Scan for the cell matching the given text and deliver its [X, Y] coordinate at center. 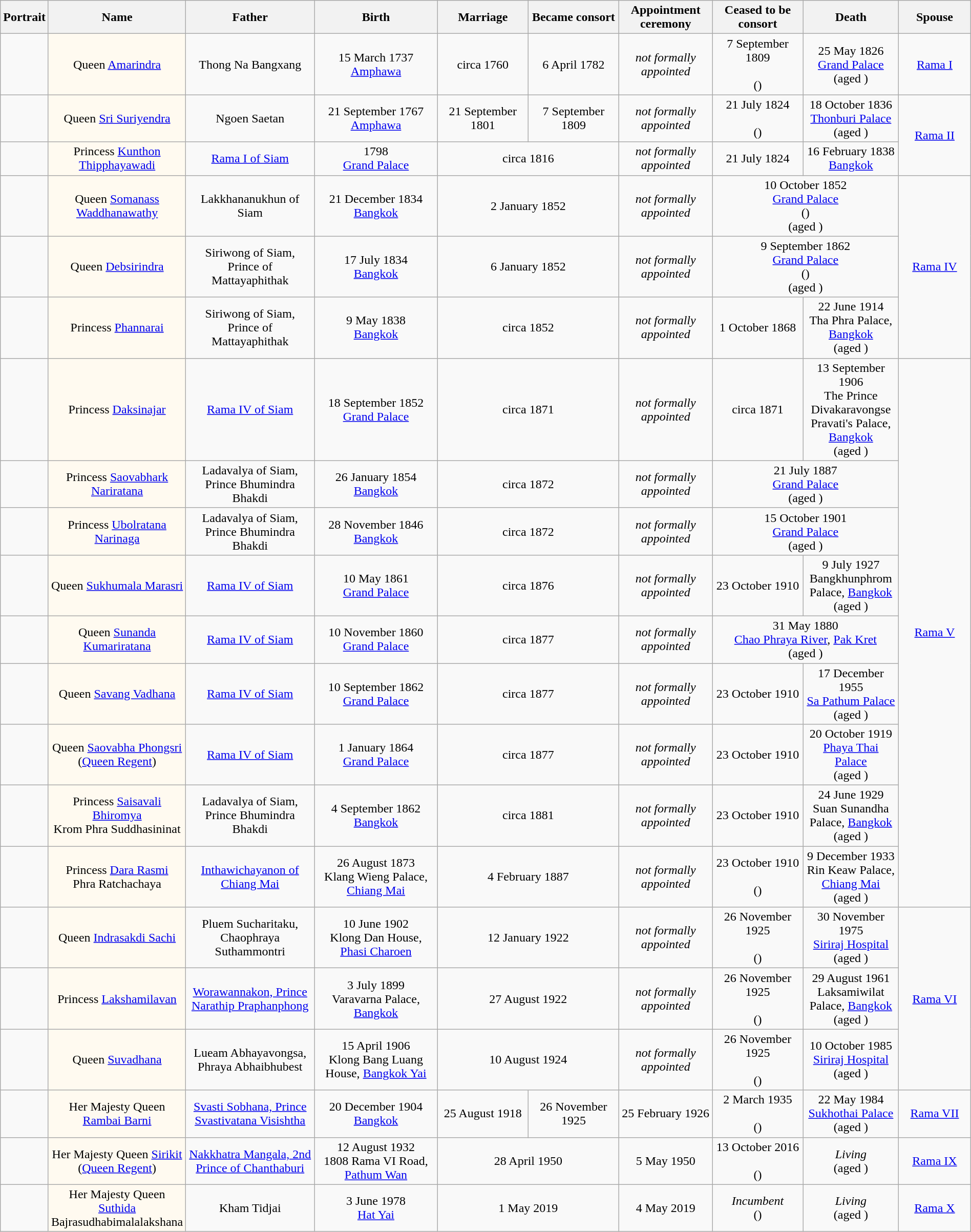
Princess Dara RasmiPhra Ratchachaya [117, 877]
circa 1876 [528, 585]
circa 1760 [482, 65]
Princess Saisavali BhiromyaKrom Phra Suddhasininat [117, 816]
9 July 1927Bangkhunphrom Palace, Bangkok(aged ) [851, 585]
7 September 1809 [574, 118]
Ngoen Saetan [250, 118]
10 May 1861Grand Palace [376, 585]
Her Majesty Queen Rambai Barni [117, 1114]
2 March 1935() [758, 1114]
4 February 1887 [528, 877]
Queen Sukhumala Marasri [117, 585]
Her Majesty Queen Sirikit(Queen Regent) [117, 1161]
Rama I of Siam [250, 159]
26 January 1854Bangkok [376, 484]
1 January 1864Grand Palace [376, 755]
10 November 1860Grand Palace [376, 639]
Queen Debsirindra [117, 266]
Princess Kunthon Thipphayawadi [117, 159]
Rama IX [935, 1161]
13 September 1906The Prince Divakaravongse Pravati's Palace, Bangkok(aged ) [851, 409]
Nakkhatra Mangala, 2nd Prince of Chanthaburi [250, 1161]
7 September 1809() [758, 65]
10 September 1862Grand Palace [376, 694]
Rama I [935, 65]
25 May 1826Grand Palace(aged ) [851, 65]
Portrait [25, 17]
Rama X [935, 1208]
30 November 1975Siriraj Hospital(aged ) [851, 937]
21 July 1824 [758, 159]
24 June 1929Suan Sunandha Palace, Bangkok(aged ) [851, 816]
1 October 1868 [758, 328]
21 July 1824() [758, 118]
4 May 2019 [666, 1208]
circa 1816 [528, 159]
Marriage [482, 17]
circa 1881 [528, 816]
10 October 1985Siriraj Hospital(aged ) [851, 1059]
Rama IV [935, 266]
21 September 1801 [482, 118]
10 August 1924 [528, 1059]
Princess Saovabhark Nariratana [117, 484]
9 May 1838Bangkok [376, 328]
Queen Saovabha Phongsri(Queen Regent) [117, 755]
4 September 1862Bangkok [376, 816]
20 October 1919Phaya Thai Palace(aged ) [851, 755]
Worawannakon, Prince Narathip Praphanphong [250, 999]
3 June 1978Hat Yai [376, 1208]
Rama II [935, 135]
28 April 1950 [528, 1161]
20 December 1904Bangkok [376, 1114]
21 September 1767Amphawa [376, 118]
12 January 1922 [528, 937]
Queen Sri Suriyendra [117, 118]
27 August 1922 [528, 999]
21 December 1834Bangkok [376, 206]
9 September 1862Grand Palace()(aged ) [806, 266]
25 August 1918 [482, 1114]
Lueam Abhayavongsa, Phraya Abhaibhubest [250, 1059]
18 October 1836Thonburi Palace(aged ) [851, 118]
Father [250, 17]
26 November 1925 [574, 1114]
17 December 1955Sa Pathum Palace(aged ) [851, 694]
Queen Amarindra [117, 65]
23 October 1910() [758, 877]
Birth [376, 17]
29 August 1961Laksamiwilat Palace, Bangkok(aged ) [851, 999]
2 January 1852 [528, 206]
Appointment ceremony [666, 17]
3 July 1899Varavarna Palace, Bangkok [376, 999]
Her Majesty Queen Suthida Bajrasudhabimalalakshana [117, 1208]
10 June 1902Klong Dan House, Phasi Charoen [376, 937]
21 July 1887Grand Palace(aged ) [806, 484]
Spouse [935, 17]
15 October 1901Grand Palace(aged ) [806, 531]
26 August 1873Klang Wieng Palace, Chiang Mai [376, 877]
Death [851, 17]
28 November 1846Bangkok [376, 531]
Svasti Sobhana, Prince Svastivatana Visishtha [250, 1114]
Queen Somanass Waddhanawathy [117, 206]
Rama VI [935, 999]
1798Grand Palace [376, 159]
Rama V [935, 633]
6 January 1852 [528, 266]
16 February 1838Bangkok [851, 159]
18 September 1852Grand Palace [376, 409]
9 December 1933Rin Keaw Palace, Chiang Mai(aged ) [851, 877]
15 April 1906Klong Bang Luang House, Bangkok Yai [376, 1059]
Inthawichayanon of Chiang Mai [250, 877]
25 February 1926 [666, 1114]
Became consort [574, 17]
Rama VII [935, 1114]
10 October 1852Grand Palace()(aged ) [806, 206]
Queen Indrasakdi Sachi [117, 937]
Princess Lakshamilavan [117, 999]
Kham Tidjai [250, 1208]
Queen Suvadhana [117, 1059]
Queen Sunanda Kumariratana [117, 639]
31 May 1880Chao Phraya River, Pak Kret(aged ) [806, 639]
Name [117, 17]
13 October 2016() [758, 1161]
Ceased to be consort [758, 17]
5 May 1950 [666, 1161]
12 August 19321808 Rama VI Road, Pathum Wan [376, 1161]
Princess Ubolratana Narinaga [117, 531]
15 March 1737Amphawa [376, 65]
1 May 2019 [528, 1208]
Queen Savang Vadhana [117, 694]
Thong Na Bangxang [250, 65]
Pluem Sucharitaku, Chaophraya Suthammontri [250, 937]
Incumbent() [758, 1208]
circa 1852 [528, 328]
6 April 1782 [574, 65]
22 June 1914Tha Phra Palace, Bangkok(aged ) [851, 328]
Princess Phannarai [117, 328]
22 May 1984Sukhothai Palace(aged ) [851, 1114]
Lakkhananukhun of Siam [250, 206]
Princess Daksinajar [117, 409]
17 July 1834Bangkok [376, 266]
